Pinpoint the cell where the given text exists, returning its [X, Y] midpoint coordinate. 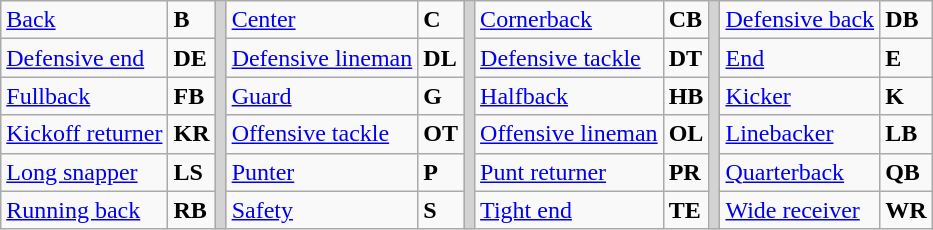
OL [686, 134]
DT [686, 58]
WR [906, 210]
DE [192, 58]
Long snapper [84, 172]
OT [441, 134]
End [800, 58]
B [192, 20]
S [441, 210]
Kicker [800, 96]
Tight end [570, 210]
CB [686, 20]
Back [84, 20]
Linebacker [800, 134]
PR [686, 172]
Guard [322, 96]
HB [686, 96]
Defensive lineman [322, 58]
Running back [84, 210]
LB [906, 134]
Defensive end [84, 58]
Punter [322, 172]
E [906, 58]
Quarterback [800, 172]
Defensive back [800, 20]
Offensive tackle [322, 134]
Safety [322, 210]
Center [322, 20]
C [441, 20]
FB [192, 96]
LS [192, 172]
DL [441, 58]
TE [686, 210]
Defensive tackle [570, 58]
Fullback [84, 96]
Offensive lineman [570, 134]
Halfback [570, 96]
DB [906, 20]
Cornerback [570, 20]
KR [192, 134]
K [906, 96]
RB [192, 210]
QB [906, 172]
P [441, 172]
Kickoff returner [84, 134]
G [441, 96]
Wide receiver [800, 210]
Punt returner [570, 172]
